Determine the [x, y] coordinate at the center of the cell enclosing the given text.  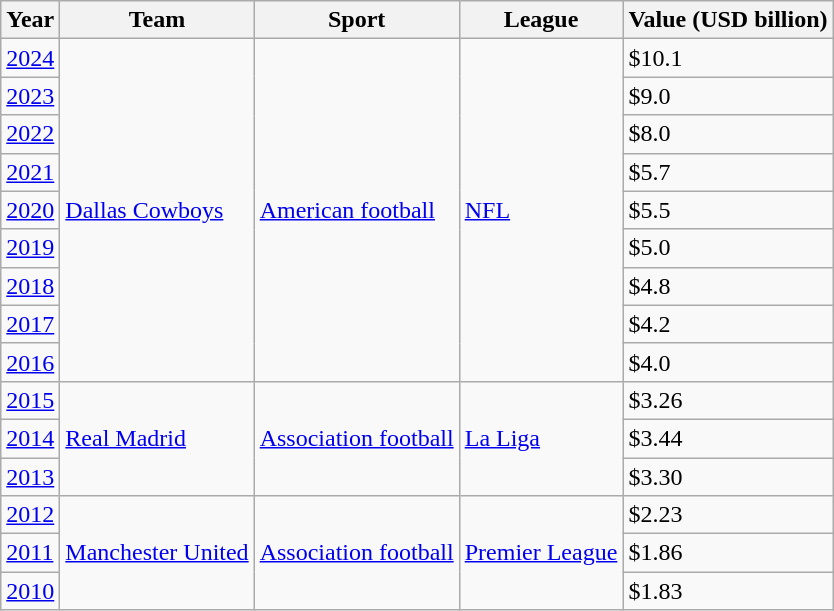
$4.2 [728, 324]
$3.44 [728, 438]
2023 [30, 96]
League [541, 20]
2012 [30, 515]
2017 [30, 324]
2011 [30, 553]
$2.23 [728, 515]
2013 [30, 477]
2022 [30, 134]
2021 [30, 172]
$9.0 [728, 96]
$4.8 [728, 286]
$3.26 [728, 400]
Year [30, 20]
2019 [30, 248]
2020 [30, 210]
Premier League [541, 553]
American football [356, 210]
$5.0 [728, 248]
La Liga [541, 438]
$4.0 [728, 362]
$1.83 [728, 591]
2010 [30, 591]
$8.0 [728, 134]
2014 [30, 438]
Sport [356, 20]
$5.7 [728, 172]
$5.5 [728, 210]
NFL [541, 210]
$1.86 [728, 553]
Manchester United [157, 553]
$3.30 [728, 477]
$10.1 [728, 58]
2016 [30, 362]
2024 [30, 58]
Dallas Cowboys [157, 210]
Real Madrid [157, 438]
Value (USD billion) [728, 20]
2018 [30, 286]
2015 [30, 400]
Team [157, 20]
